Return (X, Y) of the center of cell containing provided text 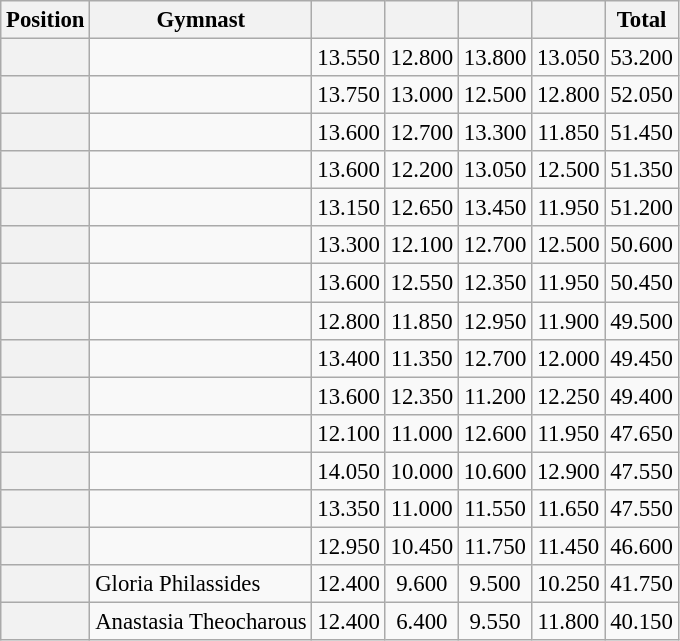
13.400 (348, 358)
12.200 (422, 170)
11.350 (422, 358)
13.150 (348, 208)
49.500 (642, 321)
50.450 (642, 283)
51.200 (642, 208)
9.500 (494, 584)
Anastasia Theocharous (201, 621)
12.600 (494, 433)
13.800 (494, 58)
13.000 (422, 95)
11.750 (494, 546)
Gloria Philassides (201, 584)
52.050 (642, 95)
Total (642, 20)
12.550 (422, 283)
9.550 (494, 621)
13.750 (348, 95)
Position (46, 20)
10.000 (422, 471)
14.050 (348, 471)
Gymnast (201, 20)
41.750 (642, 584)
13.350 (348, 509)
50.600 (642, 245)
49.400 (642, 396)
49.450 (642, 358)
12.650 (422, 208)
46.600 (642, 546)
10.450 (422, 546)
11.900 (568, 321)
40.150 (642, 621)
11.800 (568, 621)
13.450 (494, 208)
53.200 (642, 58)
47.650 (642, 433)
9.600 (422, 584)
12.900 (568, 471)
12.250 (568, 396)
10.600 (494, 471)
51.450 (642, 133)
12.000 (568, 358)
6.400 (422, 621)
11.450 (568, 546)
11.650 (568, 509)
51.350 (642, 170)
11.200 (494, 396)
13.550 (348, 58)
10.250 (568, 584)
11.550 (494, 509)
